Scan for the cell matching the given text and deliver its [X, Y] coordinate at center. 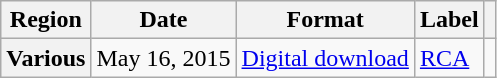
Digital download [325, 58]
Various [46, 58]
May 16, 2015 [164, 58]
Format [325, 20]
Label [449, 20]
Region [46, 20]
Date [164, 20]
RCA [449, 58]
